Identify which cell holds the provided text, then report its [X, Y] central coordinate. 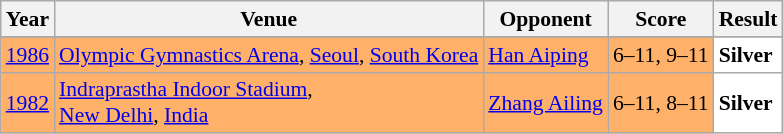
Score [661, 19]
6–11, 8–11 [661, 102]
Olympic Gymnastics Arena, Seoul, South Korea [268, 55]
6–11, 9–11 [661, 55]
Opponent [546, 19]
Han Aiping [546, 55]
Indraprastha Indoor Stadium, New Delhi, India [268, 102]
1982 [28, 102]
1986 [28, 55]
Venue [268, 19]
Result [748, 19]
Zhang Ailing [546, 102]
Year [28, 19]
